Search for the cell housing the specified text and yield its [X, Y] center coordinate. 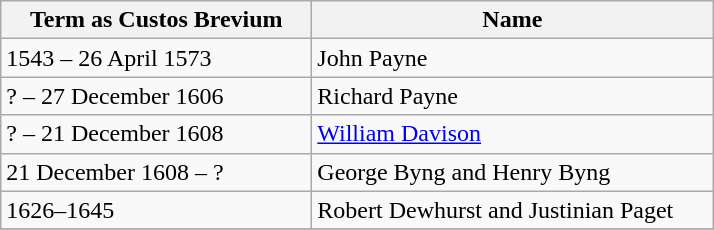
Term as Custos Brevium [156, 20]
William Davison [512, 134]
Richard Payne [512, 96]
21 December 1608 – ? [156, 172]
1543 – 26 April 1573 [156, 58]
Name [512, 20]
? – 27 December 1606 [156, 96]
Robert Dewhurst and Justinian Paget [512, 210]
? – 21 December 1608 [156, 134]
George Byng and Henry Byng [512, 172]
1626–1645 [156, 210]
John Payne [512, 58]
